Search for the cell housing the specified text and yield its (X, Y) center coordinate. 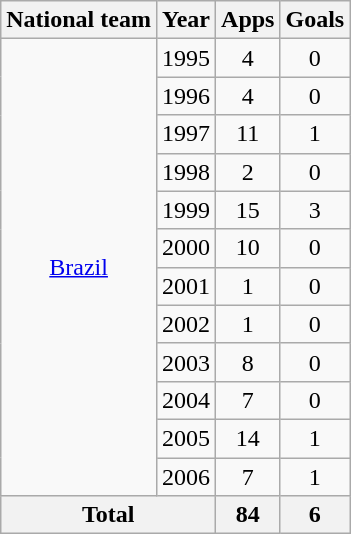
Year (186, 20)
2005 (186, 438)
1997 (186, 134)
6 (315, 515)
Goals (315, 20)
8 (248, 362)
2004 (186, 400)
1998 (186, 172)
2000 (186, 248)
1995 (186, 58)
National team (79, 20)
Brazil (79, 268)
2003 (186, 362)
2 (248, 172)
11 (248, 134)
10 (248, 248)
2001 (186, 286)
84 (248, 515)
1996 (186, 96)
15 (248, 210)
14 (248, 438)
1999 (186, 210)
Total (108, 515)
2006 (186, 477)
3 (315, 210)
Apps (248, 20)
2002 (186, 324)
